Determine the [x, y] coordinate at the center of the cell enclosing the given text.  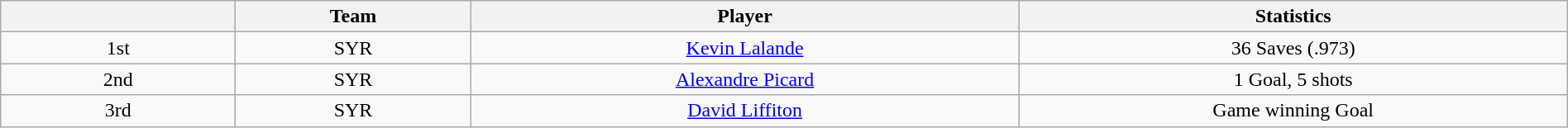
1 Goal, 5 shots [1293, 79]
36 Saves (.973) [1293, 48]
Statistics [1293, 17]
Game winning Goal [1293, 111]
David Liffiton [744, 111]
2nd [118, 79]
Kevin Lalande [744, 48]
Alexandre Picard [744, 79]
3rd [118, 111]
1st [118, 48]
Player [744, 17]
Team [353, 17]
